For the text-containing cell, return its midpoint in (X, Y) coordinate format. 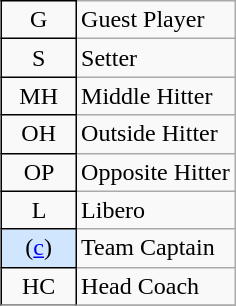
Head Coach (156, 286)
MH (39, 96)
OH (39, 134)
Opposite Hitter (156, 172)
Middle Hitter (156, 96)
Guest Player (156, 20)
OP (39, 172)
L (39, 210)
HC (39, 286)
Team Captain (156, 248)
Outside Hitter (156, 134)
(c) (39, 248)
G (39, 20)
S (39, 58)
Setter (156, 58)
Libero (156, 210)
